Detect which cell encompasses the target text, then output its (x, y) center coordinate. 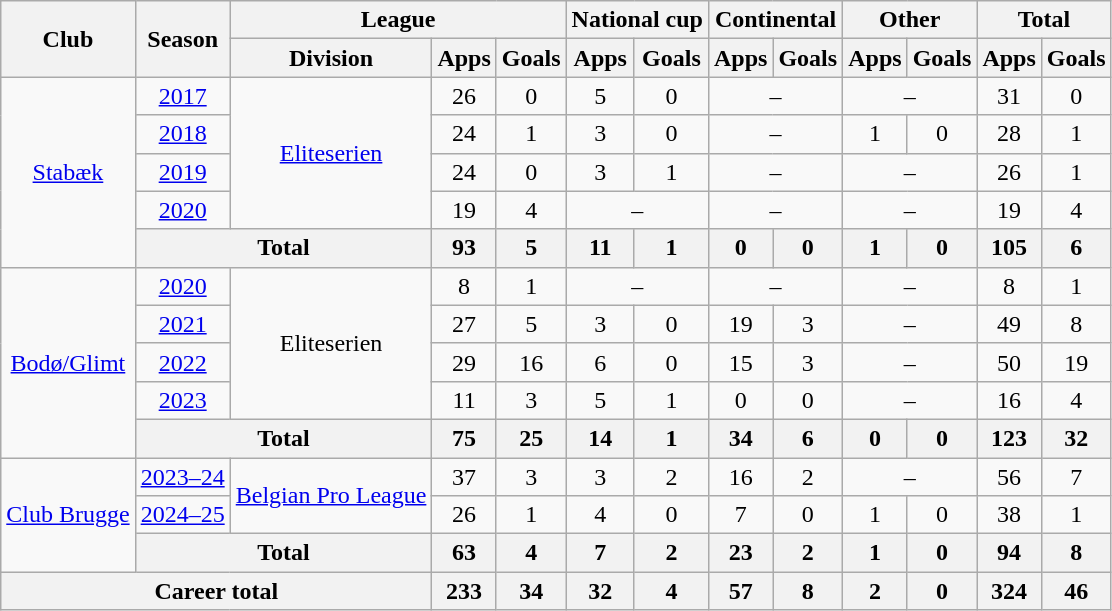
25 (531, 438)
Stabæk (68, 172)
Belgian Pro League (331, 496)
46 (1076, 591)
31 (1009, 96)
2021 (182, 324)
28 (1009, 134)
23 (740, 553)
49 (1009, 324)
15 (740, 362)
2019 (182, 172)
Other (910, 20)
Season (182, 39)
2018 (182, 134)
94 (1009, 553)
Continental (775, 20)
Career total (216, 591)
27 (464, 324)
League (398, 20)
Division (331, 58)
2024–25 (182, 515)
2023 (182, 400)
14 (600, 438)
57 (740, 591)
38 (1009, 515)
93 (464, 248)
63 (464, 553)
2023–24 (182, 477)
56 (1009, 477)
National cup (637, 20)
Club Brugge (68, 515)
29 (464, 362)
Bodø/Glimt (68, 362)
2022 (182, 362)
50 (1009, 362)
105 (1009, 248)
2017 (182, 96)
75 (464, 438)
37 (464, 477)
233 (464, 591)
324 (1009, 591)
Club (68, 39)
123 (1009, 438)
